Extract the (x, y) coordinate from the center of the cell holding the provided text.  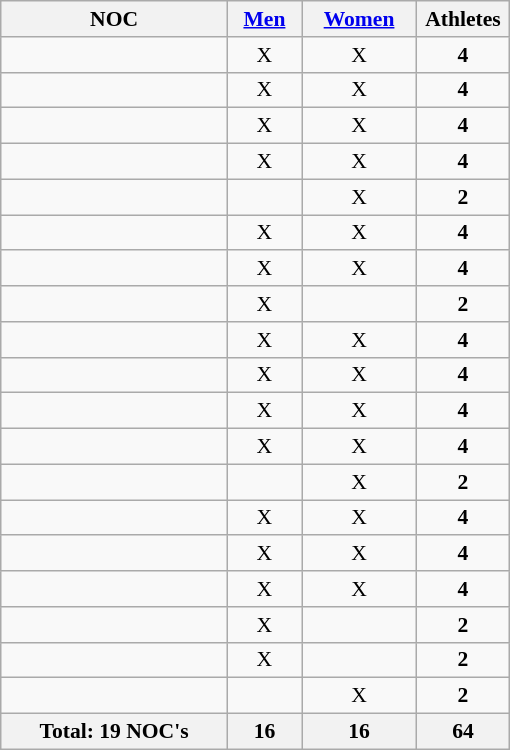
64 (464, 732)
Athletes (464, 19)
NOC (114, 19)
Women (360, 19)
Men (264, 19)
Total: 19 NOC's (114, 732)
